Search for the cell housing the specified text and yield its (X, Y) center coordinate. 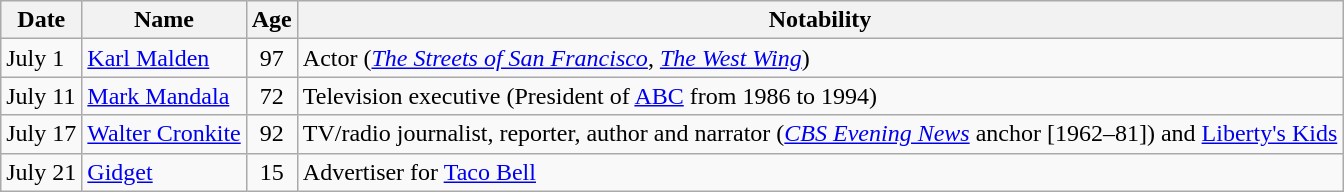
July 1 (42, 58)
July 17 (42, 134)
Notability (820, 20)
Mark Mandala (164, 96)
72 (272, 96)
Actor (The Streets of San Francisco, The West Wing) (820, 58)
TV/radio journalist, reporter, author and narrator (CBS Evening News anchor [1962–81]) and Liberty's Kids (820, 134)
97 (272, 58)
Karl Malden (164, 58)
July 21 (42, 172)
Television executive (President of ABC from 1986 to 1994) (820, 96)
July 11 (42, 96)
Advertiser for Taco Bell (820, 172)
Gidget (164, 172)
92 (272, 134)
15 (272, 172)
Age (272, 20)
Walter Cronkite (164, 134)
Date (42, 20)
Name (164, 20)
